Extract the (X, Y) coordinate from the center of the cell holding the provided text.  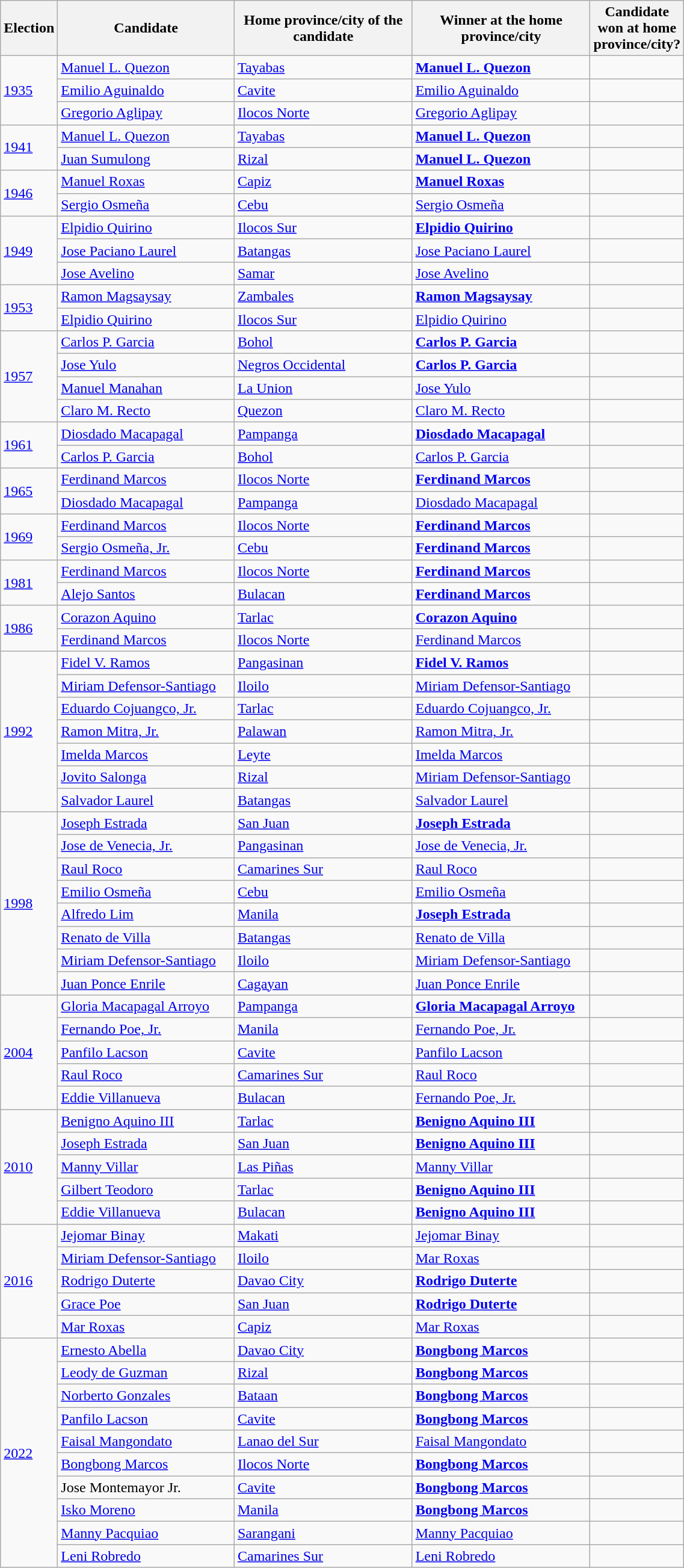
Candidate (146, 28)
Sergio Osmeña, Jr. (146, 548)
1986 (29, 628)
1935 (29, 90)
1961 (29, 445)
2022 (29, 1452)
1949 (29, 250)
Election (29, 28)
2016 (29, 1281)
Quezon (323, 411)
1957 (29, 377)
Palawan (323, 732)
1969 (29, 537)
Juan Sumulong (146, 159)
Samar (323, 273)
Las Piñas (323, 1167)
2004 (29, 1052)
Ernesto Abella (146, 1350)
1992 (29, 731)
Jovito Salonga (146, 777)
1981 (29, 582)
1998 (29, 903)
1965 (29, 491)
Alejo Santos (146, 594)
Lanao del Sur (323, 1442)
Gilbert Teodoro (146, 1190)
Leody de Guzman (146, 1372)
1953 (29, 307)
Isko Moreno (146, 1510)
Candidate won at home province/city? (637, 28)
Grace Poe (146, 1304)
Manuel Manahan (146, 388)
Home province/city of the candidate (323, 28)
Bataan (323, 1395)
Norberto Gonzales (146, 1395)
1946 (29, 193)
La Union (323, 388)
Cagayan (323, 983)
Leyte (323, 755)
Winner at the home province/city (501, 28)
Makati (323, 1235)
Negros Occidental (323, 365)
Sarangani (323, 1533)
Jose Montemayor Jr. (146, 1487)
Alfredo Lim (146, 915)
2010 (29, 1167)
Zambales (323, 296)
1941 (29, 147)
